Determine the (X, Y) coordinate at the center of the cell enclosing the given text.  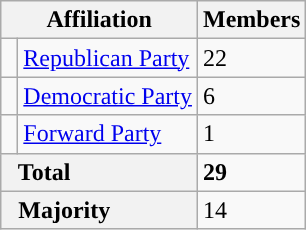
22 (251, 58)
Forward Party (108, 134)
29 (251, 172)
Majority (100, 210)
Affiliation (100, 20)
1 (251, 134)
14 (251, 210)
Republican Party (108, 58)
Members (251, 20)
Democratic Party (108, 96)
6 (251, 96)
Total (100, 172)
